Output the (x, y) coordinate of the center of the cell containing the given text.  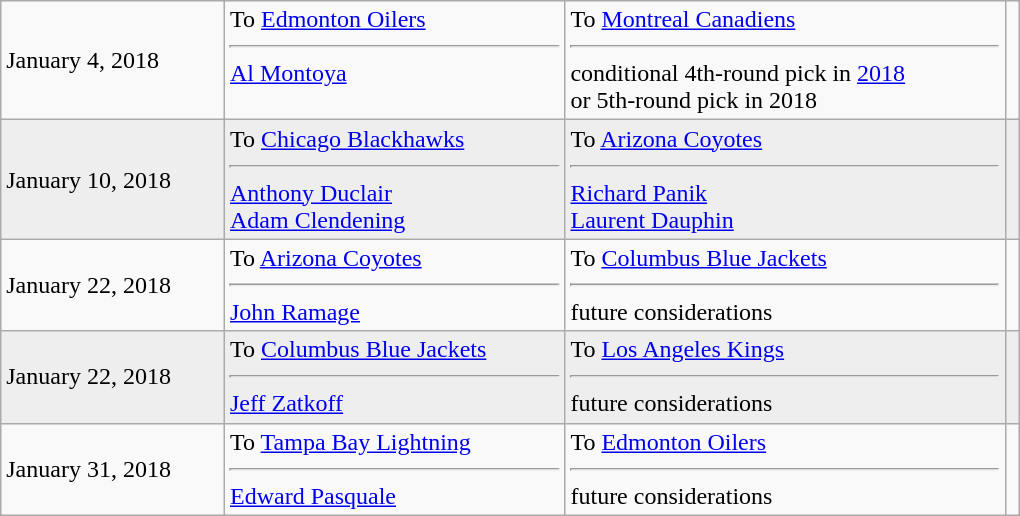
To Arizona CoyotesRichard PanikLaurent Dauphin (785, 180)
To Tampa Bay LightningEdward Pasquale (394, 469)
To Edmonton OilersAl Montoya (394, 60)
To Chicago BlackhawksAnthony DuclairAdam Clendening (394, 180)
January 10, 2018 (113, 180)
January 4, 2018 (113, 60)
To Columbus Blue Jacketsfuture considerations (785, 285)
To Los Angeles Kingsfuture considerations (785, 377)
January 31, 2018 (113, 469)
To Columbus Blue JacketsJeff Zatkoff (394, 377)
To Montreal Canadiensconditional 4th-round pick in 2018or 5th-round pick in 2018 (785, 60)
To Edmonton Oilersfuture considerations (785, 469)
To Arizona CoyotesJohn Ramage (394, 285)
